Pinpoint the cell where the given text exists, returning its [x, y] midpoint coordinate. 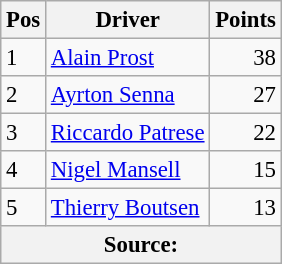
Alain Prost [128, 58]
38 [246, 58]
Points [246, 20]
13 [246, 208]
15 [246, 170]
Driver [128, 20]
27 [246, 95]
4 [24, 170]
Riccardo Patrese [128, 133]
Source: [141, 245]
22 [246, 133]
Ayrton Senna [128, 95]
Pos [24, 20]
1 [24, 58]
Nigel Mansell [128, 170]
3 [24, 133]
2 [24, 95]
Thierry Boutsen [128, 208]
5 [24, 208]
